Locate the cell with the specified text and output its (X, Y) center coordinate. 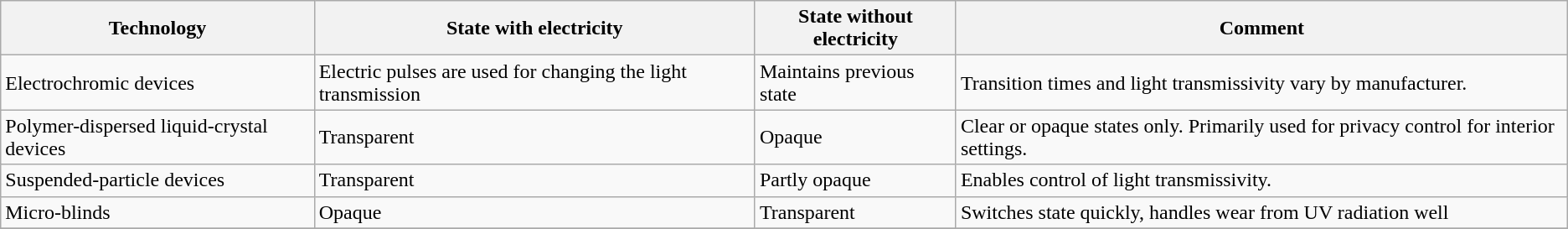
State without electricity (855, 29)
Switches state quickly, handles wear from UV radiation well (1261, 212)
Partly opaque (855, 180)
State with electricity (534, 29)
Micro-blinds (157, 212)
Polymer-dispersed liquid-crystal devices (157, 138)
Electrochromic devices (157, 82)
Enables control of light transmissivity. (1261, 180)
Maintains previous state (855, 82)
Technology (157, 29)
Comment (1261, 29)
Suspended-particle devices (157, 180)
Transition times and light transmissivity vary by manufacturer. (1261, 82)
Clear or opaque states only. Primarily used for privacy control for interior settings. (1261, 138)
Electric pulses are used for changing the light transmission (534, 82)
